Identify which cell holds the provided text, then report its [x, y] central coordinate. 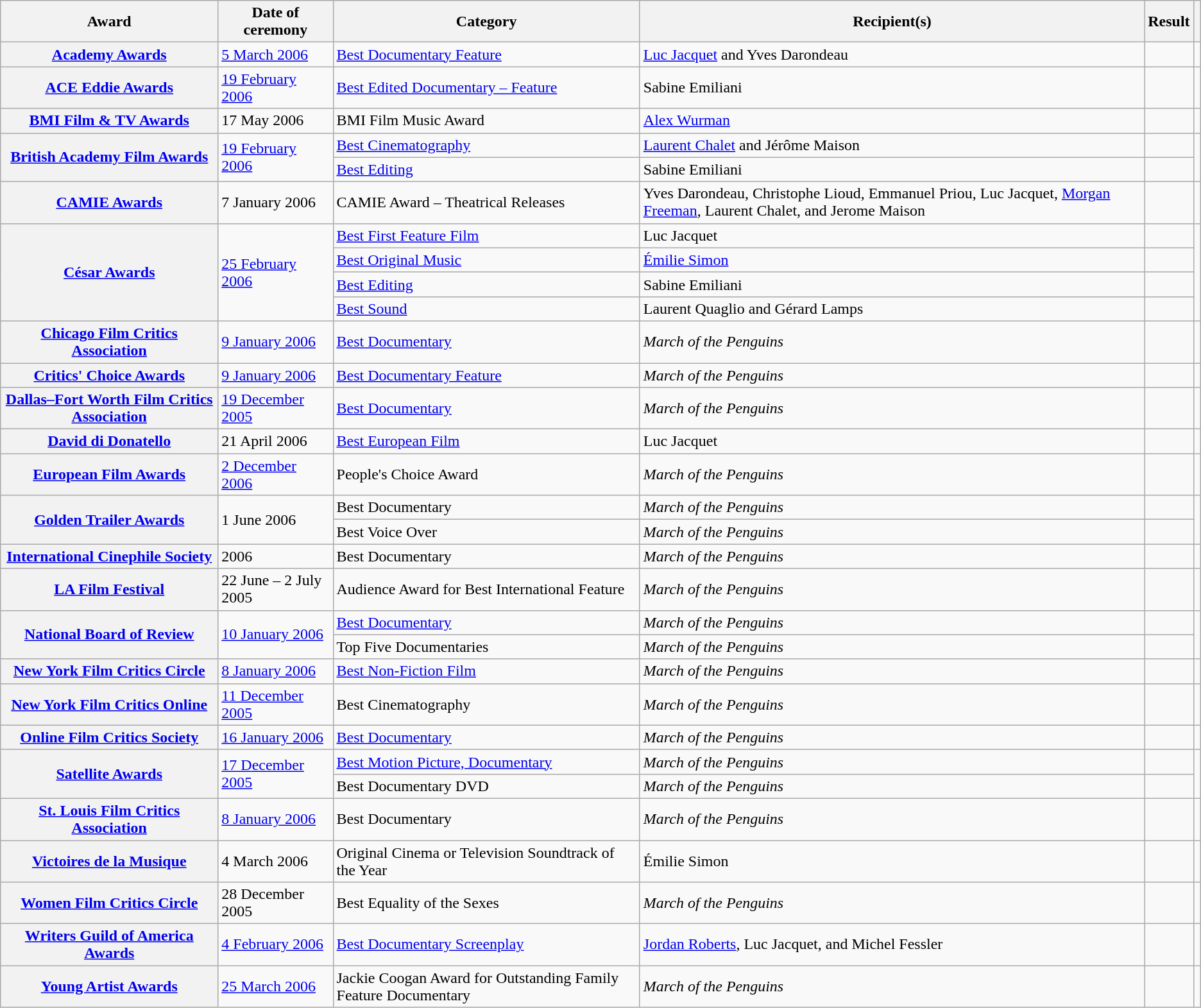
Best Documentary Screenplay [486, 944]
BMI Film Music Award [486, 121]
10 January 2006 [276, 635]
19 December 2005 [276, 408]
Alex Wurman [892, 121]
Best Sound [486, 309]
People's Choice Award [486, 475]
CAMIE Awards [109, 203]
Luc Jacquet and Yves Darondeau [892, 55]
28 December 2005 [276, 903]
Dallas–Fort Worth Film Critics Association [109, 408]
Best Voice Over [486, 532]
1 June 2006 [276, 520]
Category [486, 22]
Best Original Music [486, 260]
25 March 2006 [276, 987]
St. Louis Film Critics Association [109, 819]
4 February 2006 [276, 944]
7 January 2006 [276, 203]
David di Donatello [109, 441]
ACE Eddie Awards [109, 87]
Best Equality of the Sexes [486, 903]
Laurent Chalet and Jérôme Maison [892, 145]
Yves Darondeau, Christophe Lioud, Emmanuel Priou, Luc Jacquet, Morgan Freeman, Laurent Chalet, and Jerome Maison [892, 203]
Result [1169, 22]
Online Film Critics Society [109, 737]
Best European Film [486, 441]
Academy Awards [109, 55]
CAMIE Award – Theatrical Releases [486, 203]
Award [109, 22]
17 December 2005 [276, 774]
National Board of Review [109, 635]
Jordan Roberts, Luc Jacquet, and Michel Fessler [892, 944]
Audience Award for Best International Feature [486, 589]
Best Non-Fiction Film [486, 671]
17 May 2006 [276, 121]
Young Artist Awards [109, 987]
New York Film Critics Circle [109, 671]
2 December 2006 [276, 475]
LA Film Festival [109, 589]
Recipient(s) [892, 22]
BMI Film & TV Awards [109, 121]
Best Motion Picture, Documentary [486, 762]
Writers Guild of America Awards [109, 944]
11 December 2005 [276, 705]
25 February 2006 [276, 272]
21 April 2006 [276, 441]
22 June – 2 July 2005 [276, 589]
Best First Feature Film [486, 235]
5 March 2006 [276, 55]
Satellite Awards [109, 774]
César Awards [109, 272]
Jackie Coogan Award for Outstanding Family Feature Documentary [486, 987]
British Academy Film Awards [109, 157]
Victoires de la Musique [109, 861]
16 January 2006 [276, 737]
Best Documentary DVD [486, 786]
Chicago Film Critics Association [109, 341]
Critics' Choice Awards [109, 375]
Laurent Quaglio and Gérard Lamps [892, 309]
Golden Trailer Awards [109, 520]
Date of ceremony [276, 22]
New York Film Critics Online [109, 705]
Top Five Documentaries [486, 647]
International Cinephile Society [109, 556]
4 March 2006 [276, 861]
2006 [276, 556]
Original Cinema or Television Soundtrack of the Year [486, 861]
European Film Awards [109, 475]
Women Film Critics Circle [109, 903]
Best Edited Documentary – Feature [486, 87]
